Identify which cell holds the provided text, then report its [X, Y] central coordinate. 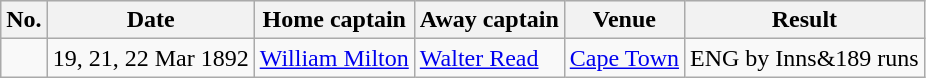
ENG by Inns&189 runs [805, 58]
Away captain [489, 20]
Cape Town [624, 58]
Result [805, 20]
Walter Read [489, 58]
Home captain [334, 20]
19, 21, 22 Mar 1892 [150, 58]
William Milton [334, 58]
No. [24, 20]
Venue [624, 20]
Date [150, 20]
